Capture the cell that displays the provided text and extract its [X, Y] central coordinate. 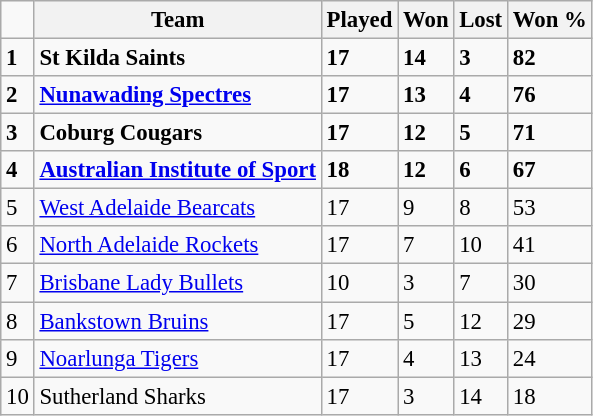
67 [550, 170]
71 [550, 133]
30 [550, 283]
1 [18, 58]
Team [178, 20]
76 [550, 95]
Sutherland Sharks [178, 396]
Nunawading Spectres [178, 95]
Played [359, 20]
Brisbane Lady Bullets [178, 283]
North Adelaide Rockets [178, 245]
West Adelaide Bearcats [178, 208]
Won [426, 20]
29 [550, 321]
2 [18, 95]
41 [550, 245]
Coburg Cougars [178, 133]
53 [550, 208]
82 [550, 58]
24 [550, 358]
Bankstown Bruins [178, 321]
St Kilda Saints [178, 58]
Lost [481, 20]
Australian Institute of Sport [178, 170]
Won % [550, 20]
Noarlunga Tigers [178, 358]
